Scan for the cell matching the given text and deliver its (x, y) coordinate at center. 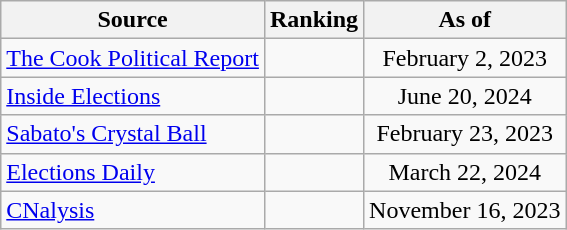
Inside Elections (133, 96)
As of (465, 20)
Sabato's Crystal Ball (133, 134)
March 22, 2024 (465, 172)
February 2, 2023 (465, 58)
Ranking (314, 20)
The Cook Political Report (133, 58)
November 16, 2023 (465, 210)
CNalysis (133, 210)
Elections Daily (133, 172)
February 23, 2023 (465, 134)
June 20, 2024 (465, 96)
Source (133, 20)
